Capture the cell that displays the provided text and extract its (x, y) central coordinate. 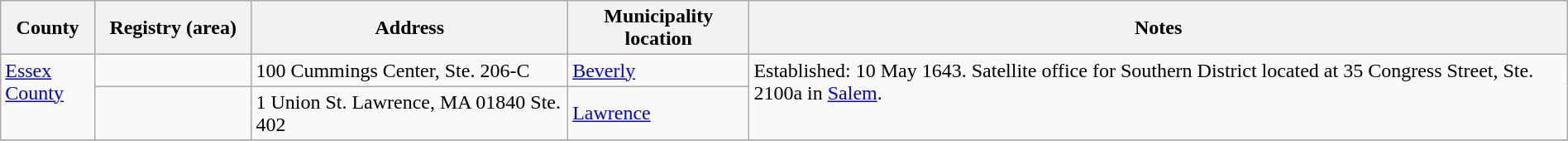
Municipality location (658, 28)
Address (410, 28)
100 Cummings Center, Ste. 206-C (410, 70)
Lawrence (658, 113)
1 Union St. Lawrence, MA 01840 Ste. 402 (410, 113)
Notes (1158, 28)
Established: 10 May 1643. Satellite office for Southern District located at 35 Congress Street, Ste. 2100a in Salem. (1158, 98)
County (48, 28)
Registry (area) (172, 28)
Essex County (48, 98)
Beverly (658, 70)
